Extract the [X, Y] coordinate from the center of the cell holding the provided text.  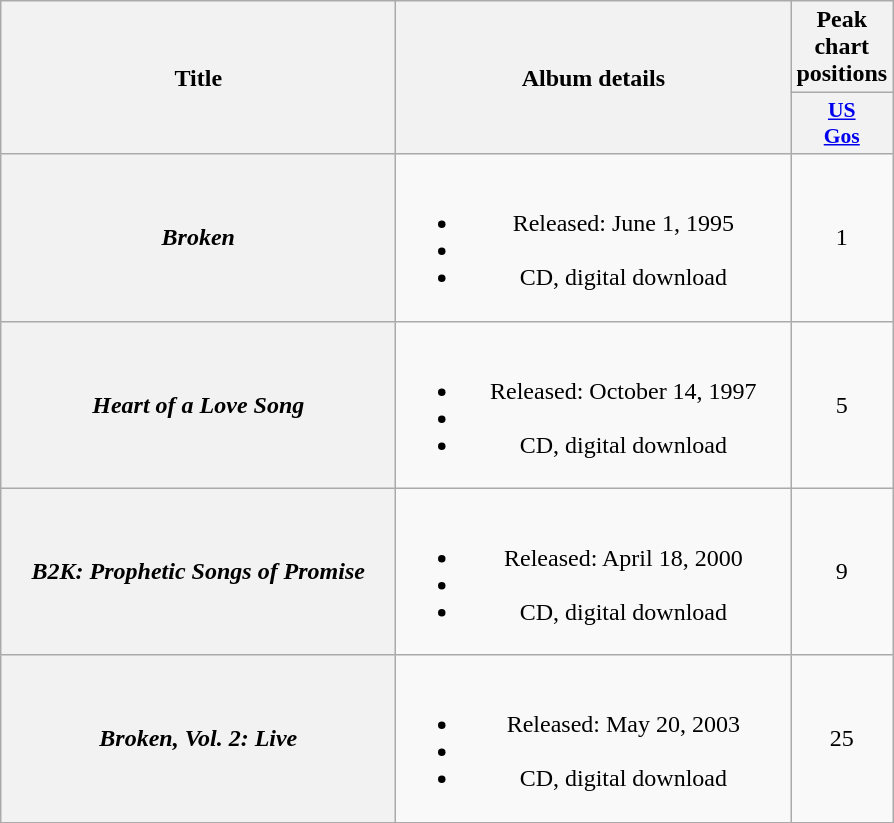
B2K: Prophetic Songs of Promise [198, 572]
Released: April 18, 2000CD, digital download [594, 572]
Released: October 14, 1997CD, digital download [594, 404]
9 [842, 572]
25 [842, 738]
Peak chart positions [842, 47]
Broken [198, 238]
USGos [842, 124]
Released: June 1, 1995CD, digital download [594, 238]
1 [842, 238]
Title [198, 78]
Broken, Vol. 2: Live [198, 738]
5 [842, 404]
Released: May 20, 2003CD, digital download [594, 738]
Album details [594, 78]
Heart of a Love Song [198, 404]
